Find where the given text appears and provide that cell's center as (X, Y) coordinate. 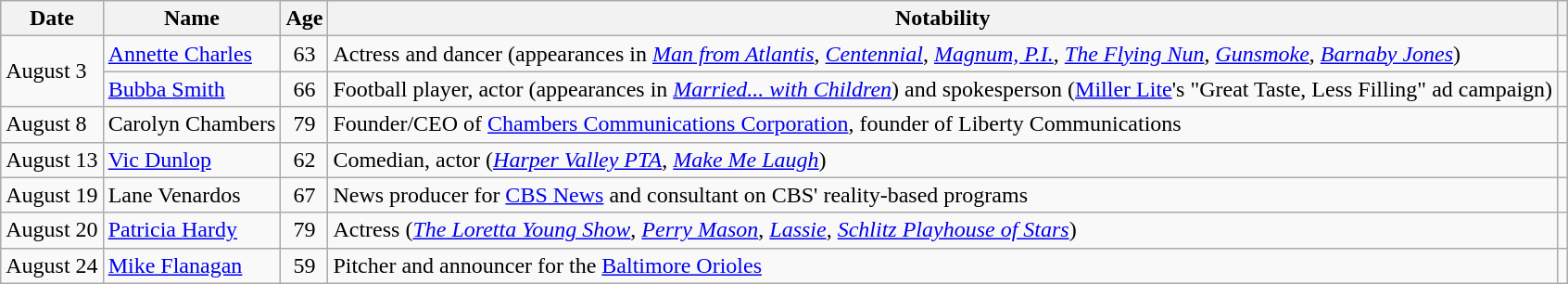
Lane Venardos (192, 195)
Date (52, 19)
Annette Charles (192, 54)
Age (304, 19)
66 (304, 89)
August 3 (52, 71)
August 24 (52, 265)
63 (304, 54)
Founder/CEO of Chambers Communications Corporation, founder of Liberty Communications (943, 124)
August 13 (52, 160)
Football player, actor (appearances in Married... with Children) and spokesperson (Miller Lite's "Great Taste, Less Filling" ad campaign) (943, 89)
Carolyn Chambers (192, 124)
62 (304, 160)
Vic Dunlop (192, 160)
Comedian, actor (Harper Valley PTA, Make Me Laugh) (943, 160)
August 8 (52, 124)
Patricia Hardy (192, 230)
Pitcher and announcer for the Baltimore Orioles (943, 265)
Name (192, 19)
Mike Flanagan (192, 265)
News producer for CBS News and consultant on CBS' reality-based programs (943, 195)
67 (304, 195)
Bubba Smith (192, 89)
August 20 (52, 230)
Actress (The Loretta Young Show, Perry Mason, Lassie, Schlitz Playhouse of Stars) (943, 230)
Notability (943, 19)
August 19 (52, 195)
Actress and dancer (appearances in Man from Atlantis, Centennial, Magnum, P.I., The Flying Nun, Gunsmoke, Barnaby Jones) (943, 54)
59 (304, 265)
